Extract the (x, y) coordinate from the center of the cell holding the provided text.  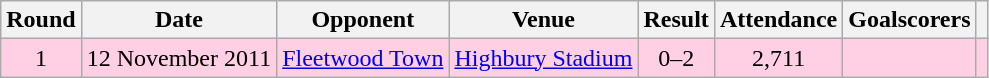
12 November 2011 (178, 58)
Date (178, 20)
Venue (544, 20)
Result (676, 20)
Goalscorers (910, 20)
0–2 (676, 58)
Round (41, 20)
Fleetwood Town (363, 58)
1 (41, 58)
2,711 (778, 58)
Attendance (778, 20)
Highbury Stadium (544, 58)
Opponent (363, 20)
